Return [X, Y] of the center of cell containing provided text 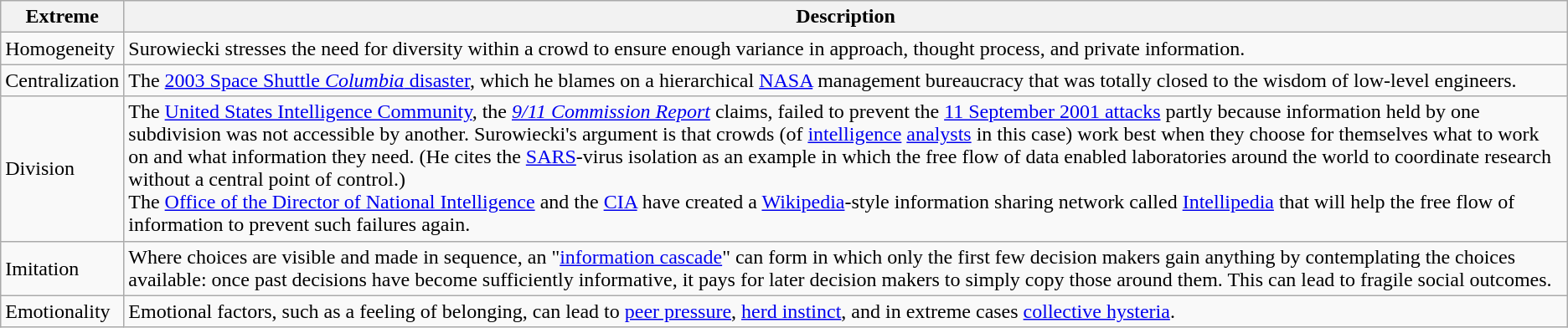
Homogeneity [62, 49]
Emotionality [62, 311]
Centralization [62, 80]
Extreme [62, 17]
Emotional factors, such as a feeling of belonging, can lead to peer pressure, herd instinct, and in extreme cases collective hysteria. [846, 311]
Description [846, 17]
Imitation [62, 268]
Division [62, 169]
Surowiecki stresses the need for diversity within a crowd to ensure enough variance in approach, thought process, and private information. [846, 49]
